Return [x, y] of the center of cell containing provided text 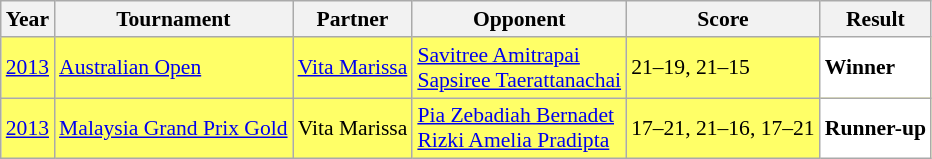
21–19, 21–15 [723, 68]
Result [876, 19]
Score [723, 19]
Tournament [174, 19]
Malaysia Grand Prix Gold [174, 128]
Partner [353, 19]
Year [28, 19]
Opponent [519, 19]
Pia Zebadiah Bernadet Rizki Amelia Pradipta [519, 128]
Runner-up [876, 128]
Australian Open [174, 68]
Winner [876, 68]
17–21, 21–16, 17–21 [723, 128]
Savitree Amitrapai Sapsiree Taerattanachai [519, 68]
